Extract the (X, Y) coordinate from the center of the cell holding the provided text.  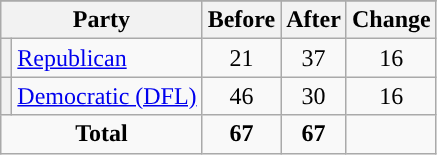
Total (102, 134)
Republican (107, 58)
Before (242, 20)
37 (314, 58)
After (314, 20)
Democratic (DFL) (107, 96)
46 (242, 96)
21 (242, 58)
Party (102, 20)
Change (391, 20)
30 (314, 96)
